Pinpoint the cell where the given text exists, returning its (x, y) midpoint coordinate. 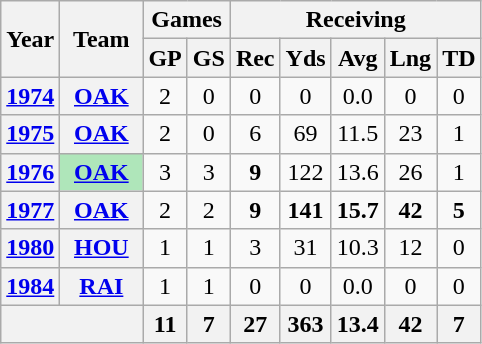
1977 (30, 210)
23 (410, 134)
1974 (30, 96)
1975 (30, 134)
TD (459, 58)
Lng (410, 58)
27 (255, 324)
Team (102, 39)
12 (410, 248)
15.7 (358, 210)
11.5 (358, 134)
Avg (358, 58)
1976 (30, 172)
31 (306, 248)
Rec (255, 58)
363 (306, 324)
6 (255, 134)
141 (306, 210)
Yds (306, 58)
Receiving (356, 20)
26 (410, 172)
122 (306, 172)
13.4 (358, 324)
69 (306, 134)
HOU (102, 248)
10.3 (358, 248)
1984 (30, 286)
11 (165, 324)
GS (208, 58)
RAI (102, 286)
Year (30, 39)
1980 (30, 248)
5 (459, 210)
Games (186, 20)
GP (165, 58)
13.6 (358, 172)
